Provide the (x, y) coordinate of the cell's center where the given text is located.  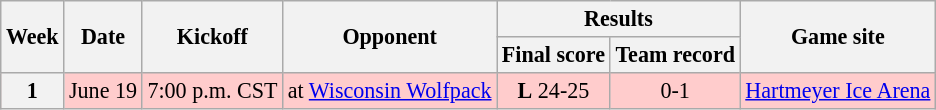
L 24-25 (554, 90)
Date (103, 36)
Hartmeyer Ice Arena (838, 90)
at Wisconsin Wolfpack (390, 90)
1 (32, 90)
Opponent (390, 36)
Week (32, 36)
Final score (554, 54)
Game site (838, 36)
0-1 (675, 90)
Kickoff (212, 36)
Team record (675, 54)
7:00 p.m. CST (212, 90)
June 19 (103, 90)
Results (618, 18)
